Capture the cell that displays the provided text and extract its [X, Y] central coordinate. 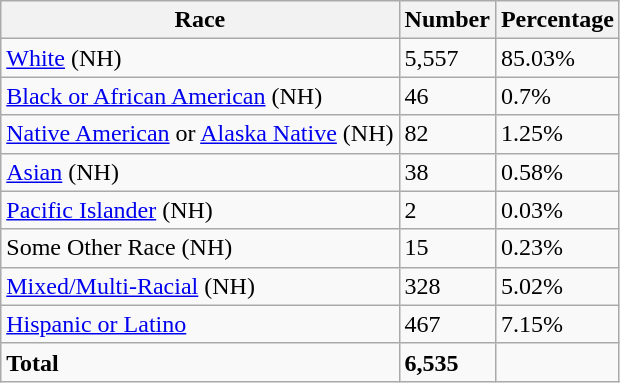
467 [447, 324]
38 [447, 172]
1.25% [557, 134]
85.03% [557, 58]
Total [200, 362]
Some Other Race (NH) [200, 248]
7.15% [557, 324]
Native American or Alaska Native (NH) [200, 134]
46 [447, 96]
5.02% [557, 286]
15 [447, 248]
82 [447, 134]
Race [200, 20]
Pacific Islander (NH) [200, 210]
0.03% [557, 210]
0.58% [557, 172]
White (NH) [200, 58]
0.23% [557, 248]
Number [447, 20]
5,557 [447, 58]
Hispanic or Latino [200, 324]
328 [447, 286]
Black or African American (NH) [200, 96]
Mixed/Multi-Racial (NH) [200, 286]
Percentage [557, 20]
6,535 [447, 362]
2 [447, 210]
Asian (NH) [200, 172]
0.7% [557, 96]
